Output the (X, Y) coordinate of the center of the cell containing the given text.  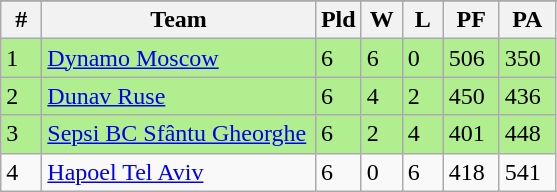
Hapoel Tel Aviv (179, 172)
PA (527, 20)
450 (471, 96)
436 (527, 96)
# (22, 20)
Dynamo Moscow (179, 58)
506 (471, 58)
Dunav Ruse (179, 96)
Team (179, 20)
401 (471, 134)
3 (22, 134)
1 (22, 58)
Sepsi BC Sfântu Gheorghe (179, 134)
418 (471, 172)
L (422, 20)
PF (471, 20)
541 (527, 172)
448 (527, 134)
W (382, 20)
Pld (338, 20)
350 (527, 58)
